For the text-containing cell, return its midpoint in [X, Y] coordinate format. 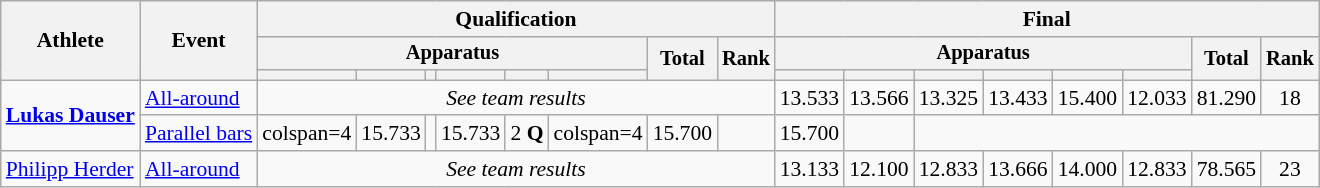
14.000 [1088, 169]
2 Q [526, 134]
13.433 [1018, 98]
Philipp Herder [70, 169]
23 [1290, 169]
Final [1047, 19]
13.133 [810, 169]
Lukas Dauser [70, 116]
12.033 [1156, 98]
13.666 [1018, 169]
Qualification [516, 19]
Athlete [70, 40]
15.400 [1088, 98]
78.565 [1226, 169]
12.100 [878, 169]
13.325 [948, 98]
18 [1290, 98]
13.566 [878, 98]
Event [198, 40]
81.290 [1226, 98]
13.533 [810, 98]
Parallel bars [198, 134]
